Search for the cell housing the specified text and yield its (x, y) center coordinate. 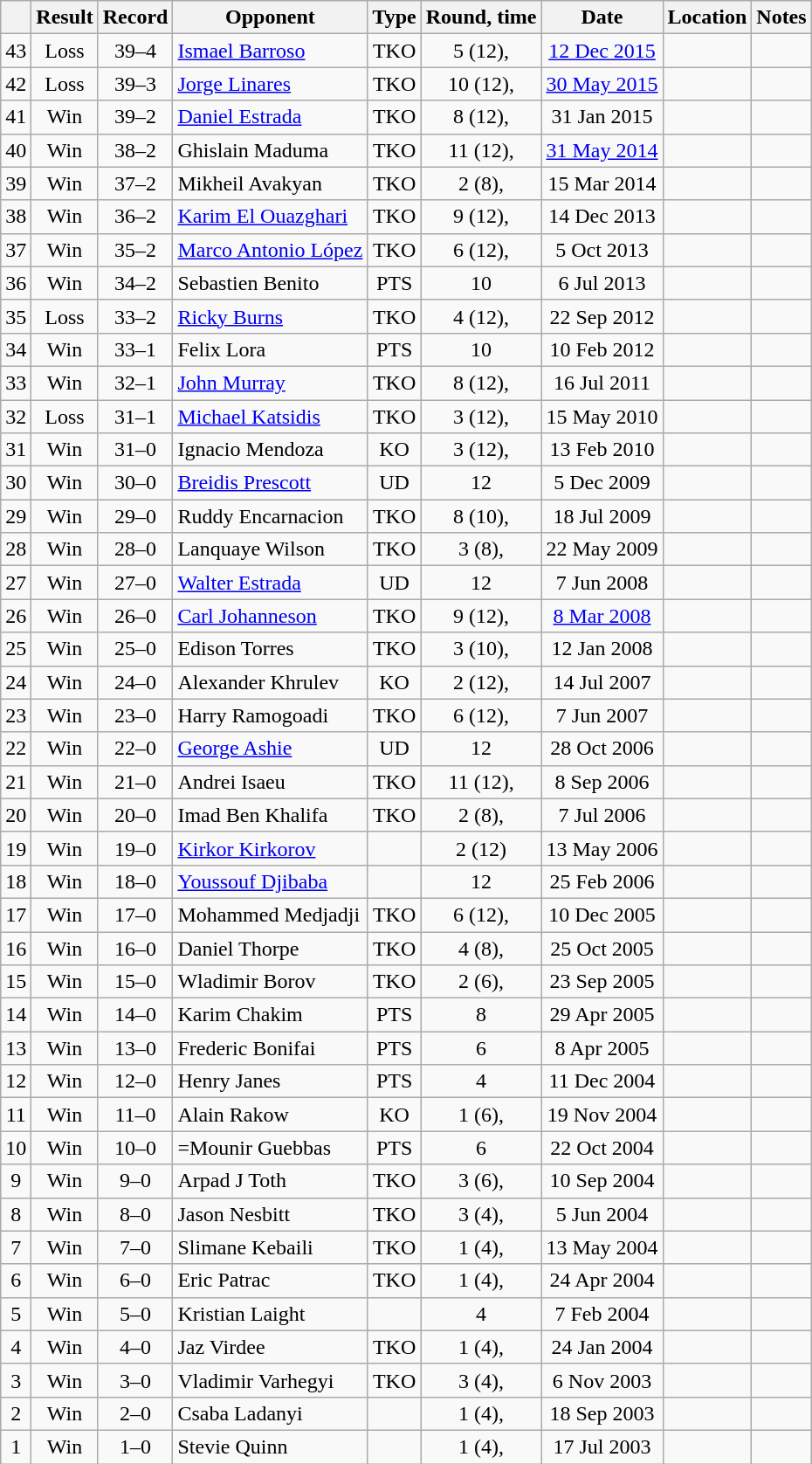
Date (602, 17)
Arpad J Toth (271, 1181)
Ismael Barroso (271, 51)
13 (16, 1048)
Walter Estrada (271, 583)
5 Jun 2004 (602, 1214)
3 (6), (481, 1181)
29 Apr 2005 (602, 1015)
27–0 (135, 583)
Imad Ben Khalifa (271, 815)
18 (16, 881)
3 (10), (481, 649)
2 (6), (481, 982)
6–0 (135, 1281)
8–0 (135, 1214)
Mikheil Avakyan (271, 183)
1–0 (135, 1447)
2–0 (135, 1413)
18–0 (135, 881)
15 May 2010 (602, 417)
Alain Rakow (271, 1115)
Jorge Linares (271, 84)
17–0 (135, 915)
24 Apr 2004 (602, 1281)
10 Feb 2012 (602, 349)
31 (16, 450)
31 May 2014 (602, 150)
Sebastien Benito (271, 283)
32 (16, 417)
37–2 (135, 183)
Ricky Burns (271, 316)
11 (16, 1115)
Eric Patrac (271, 1281)
22 (16, 749)
Type (395, 17)
4 (12), (481, 316)
Csaba Ladanyi (271, 1413)
30–0 (135, 483)
7–0 (135, 1247)
Alexander Khrulev (271, 682)
34 (16, 349)
22–0 (135, 749)
3 (8), (481, 549)
Andrei Isaeu (271, 782)
Marco Antonio López (271, 250)
18 Sep 2003 (602, 1413)
Ruddy Encarnacion (271, 516)
14 Jul 2007 (602, 682)
7 Feb 2004 (602, 1314)
39–3 (135, 84)
31 Jan 2015 (602, 117)
Ghislain Maduma (271, 150)
22 May 2009 (602, 549)
14 (16, 1015)
24 Jan 2004 (602, 1347)
Youssouf Djibaba (271, 881)
2 (12), (481, 682)
5 Dec 2009 (602, 483)
Stevie Quinn (271, 1447)
41 (16, 117)
20–0 (135, 815)
Kristian Laight (271, 1314)
6 Jul 2013 (602, 283)
Slimane Kebaili (271, 1247)
13–0 (135, 1048)
7 Jul 2006 (602, 815)
Karim El Ouazghari (271, 217)
22 Oct 2004 (602, 1148)
32–1 (135, 383)
35–2 (135, 250)
25 Feb 2006 (602, 881)
8 (10), (481, 516)
Result (65, 17)
24–0 (135, 682)
10 (12), (481, 84)
33 (16, 383)
9 (16, 1181)
23–0 (135, 715)
Daniel Thorpe (271, 948)
8 Mar 2008 (602, 616)
10 Dec 2005 (602, 915)
Henry Janes (271, 1081)
23 Sep 2005 (602, 982)
16 (16, 948)
29 (16, 516)
10–0 (135, 1148)
36 (16, 283)
7 (16, 1247)
7 Jun 2007 (602, 715)
26 (16, 616)
John Murray (271, 383)
13 Feb 2010 (602, 450)
5–0 (135, 1314)
17 (16, 915)
18 Jul 2009 (602, 516)
Opponent (271, 17)
5 Oct 2013 (602, 250)
Vladimir Varhegyi (271, 1380)
11–0 (135, 1115)
39 (16, 183)
Edison Torres (271, 649)
33–1 (135, 349)
8 Sep 2006 (602, 782)
7 Jun 2008 (602, 583)
27 (16, 583)
4 (8), (481, 948)
34–2 (135, 283)
43 (16, 51)
11 Dec 2004 (602, 1081)
Ignacio Mendoza (271, 450)
9–0 (135, 1181)
Felix Lora (271, 349)
George Ashie (271, 749)
19 (16, 848)
15 (16, 982)
Round, time (481, 17)
14 Dec 2013 (602, 217)
13 May 2006 (602, 848)
Record (135, 17)
12 Dec 2015 (602, 51)
28 Oct 2006 (602, 749)
15–0 (135, 982)
40 (16, 150)
22 Sep 2012 (602, 316)
29–0 (135, 516)
5 (12), (481, 51)
30 (16, 483)
Carl Johanneson (271, 616)
17 Jul 2003 (602, 1447)
13 May 2004 (602, 1247)
Daniel Estrada (271, 117)
31–1 (135, 417)
Location (707, 17)
2 (16, 1413)
Karim Chakim (271, 1015)
3 (16, 1380)
2 (12) (481, 848)
38–2 (135, 150)
16 Jul 2011 (602, 383)
35 (16, 316)
36–2 (135, 217)
Lanquaye Wilson (271, 549)
39–4 (135, 51)
3–0 (135, 1380)
12 Jan 2008 (602, 649)
Jason Nesbitt (271, 1214)
25 Oct 2005 (602, 948)
21 (16, 782)
26–0 (135, 616)
Wladimir Borov (271, 982)
Notes (781, 17)
38 (16, 217)
39–2 (135, 117)
24 (16, 682)
19–0 (135, 848)
19 Nov 2004 (602, 1115)
Michael Katsidis (271, 417)
15 Mar 2014 (602, 183)
Kirkor Kirkorov (271, 848)
=Mounir Guebbas (271, 1148)
21–0 (135, 782)
37 (16, 250)
Frederic Bonifai (271, 1048)
30 May 2015 (602, 84)
Jaz Virdee (271, 1347)
Breidis Prescott (271, 483)
1 (6), (481, 1115)
12–0 (135, 1081)
28 (16, 549)
Harry Ramogoadi (271, 715)
1 (16, 1447)
4–0 (135, 1347)
31–0 (135, 450)
25 (16, 649)
10 Sep 2004 (602, 1181)
16–0 (135, 948)
23 (16, 715)
8 Apr 2005 (602, 1048)
14–0 (135, 1015)
6 Nov 2003 (602, 1380)
25–0 (135, 649)
5 (16, 1314)
42 (16, 84)
33–2 (135, 316)
Mohammed Medjadji (271, 915)
28–0 (135, 549)
20 (16, 815)
